Pinpoint the cell where the given text exists, returning its [X, Y] midpoint coordinate. 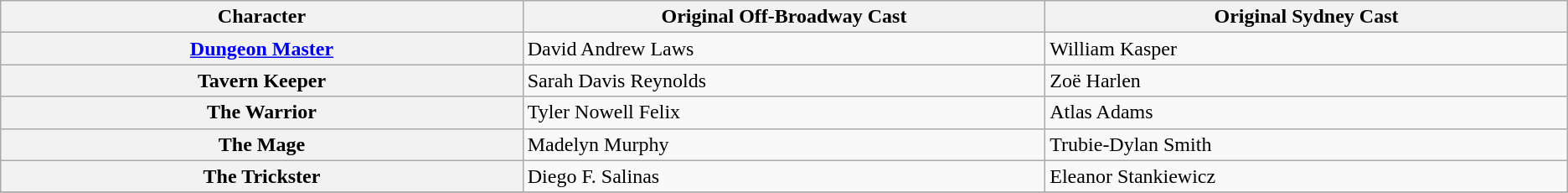
Character [261, 17]
Dungeon Master [261, 49]
Madelyn Murphy [784, 144]
The Mage [261, 144]
Tavern Keeper [261, 81]
Sarah Davis Reynolds [784, 81]
Eleanor Stankiewicz [1307, 176]
Tyler Nowell Felix [784, 112]
The Trickster [261, 176]
Original Off-Broadway Cast [784, 17]
Diego F. Salinas [784, 176]
Trubie-Dylan Smith [1307, 144]
The Warrior [261, 112]
David Andrew Laws [784, 49]
Original Sydney Cast [1307, 17]
Zoë Harlen [1307, 81]
William Kasper [1307, 49]
Atlas Adams [1307, 112]
